Pinpoint the cell where the given text exists, returning its [x, y] midpoint coordinate. 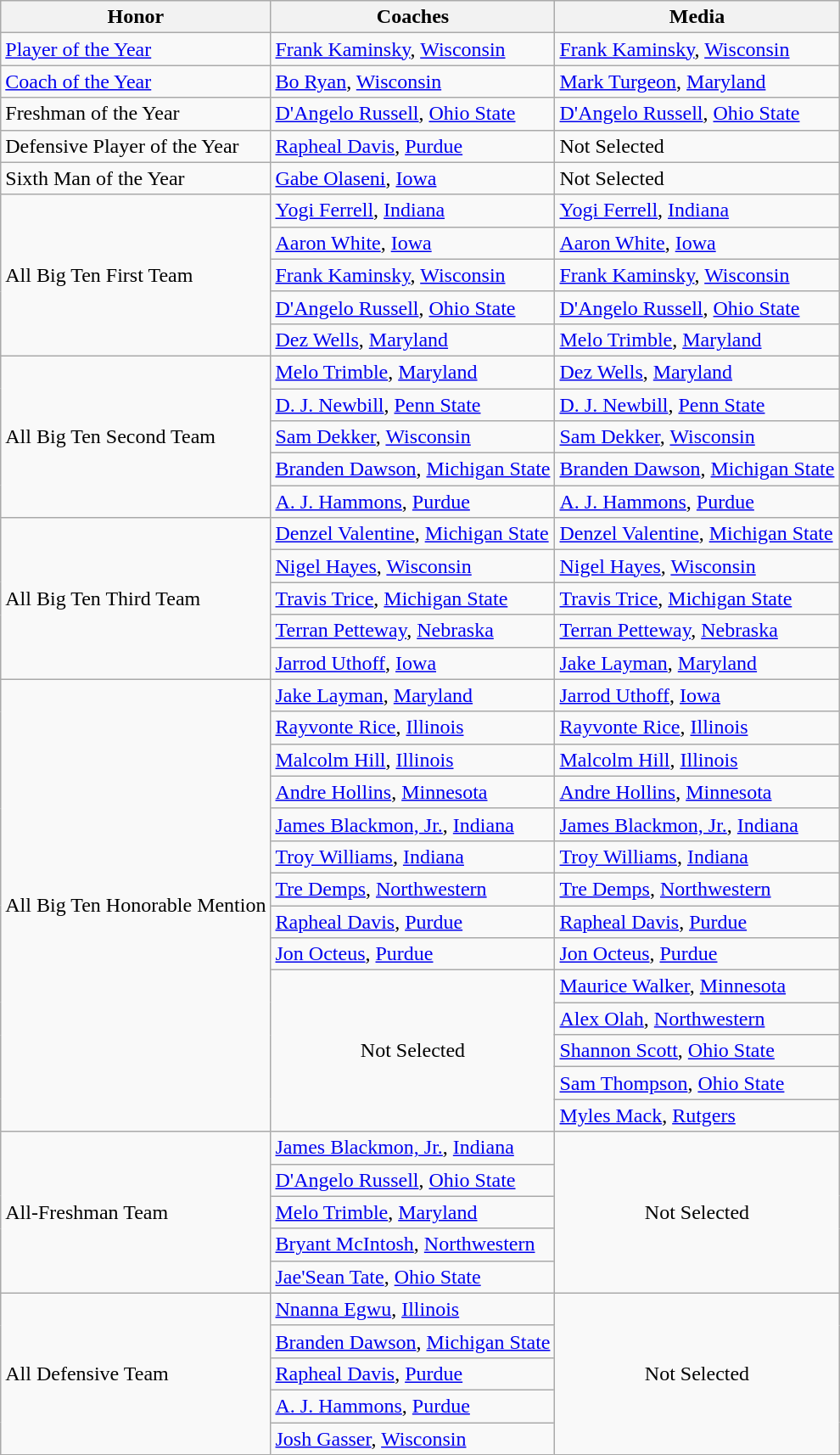
Sam Thompson, Ohio State [697, 1083]
All Defensive Team [136, 1374]
All Big Ten First Team [136, 275]
All Big Ten Second Team [136, 436]
All Big Ten Third Team [136, 598]
Bryant McIntosh, Northwestern [412, 1244]
Freshman of the Year [136, 114]
Mark Turgeon, Maryland [697, 81]
Gabe Olaseni, Iowa [412, 178]
Honor [136, 17]
Player of the Year [136, 49]
All-Freshman Team [136, 1212]
Defensive Player of the Year [136, 146]
Jae'Sean Tate, Ohio State [412, 1277]
Myles Mack, Rutgers [697, 1115]
Sixth Man of the Year [136, 178]
Alex Olah, Northwestern [697, 1019]
Bo Ryan, Wisconsin [412, 81]
Maurice Walker, Minnesota [697, 986]
Nnanna Egwu, Illinois [412, 1309]
Media [697, 17]
Coach of the Year [136, 81]
Shannon Scott, Ohio State [697, 1051]
Josh Gasser, Wisconsin [412, 1439]
All Big Ten Honorable Mention [136, 905]
Coaches [412, 17]
